Return the [X, Y] coordinate for the center point of the cell that contains the specified text.  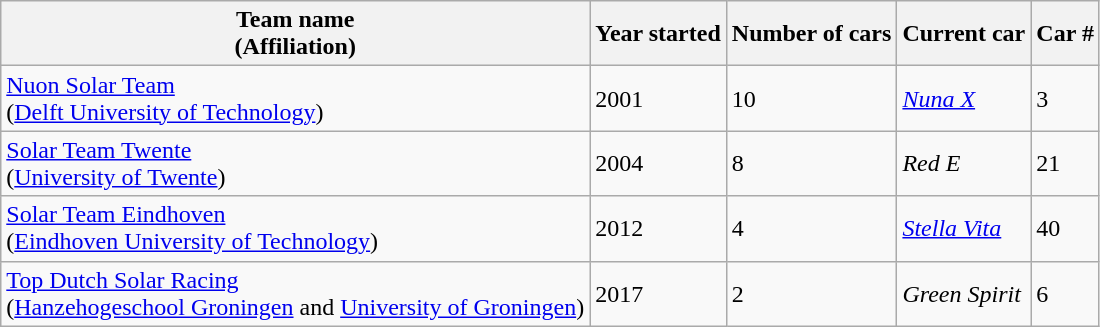
Year started [658, 34]
Team name(Affiliation) [296, 34]
2017 [658, 294]
Red E [964, 164]
6 [1066, 294]
4 [812, 228]
40 [1066, 228]
Green Spirit [964, 294]
2001 [658, 98]
Stella Vita [964, 228]
3 [1066, 98]
Solar Team Twente(University of Twente) [296, 164]
Nuna X [964, 98]
Top Dutch Solar Racing(Hanzehogeschool Groningen and University of Groningen) [296, 294]
21 [1066, 164]
Car # [1066, 34]
2012 [658, 228]
10 [812, 98]
2004 [658, 164]
Number of cars [812, 34]
Nuon Solar Team(Delft University of Technology) [296, 98]
Current car [964, 34]
Solar Team Eindhoven(Eindhoven University of Technology) [296, 228]
8 [812, 164]
2 [812, 294]
